Locate the cell with the specified text and output its [X, Y] center coordinate. 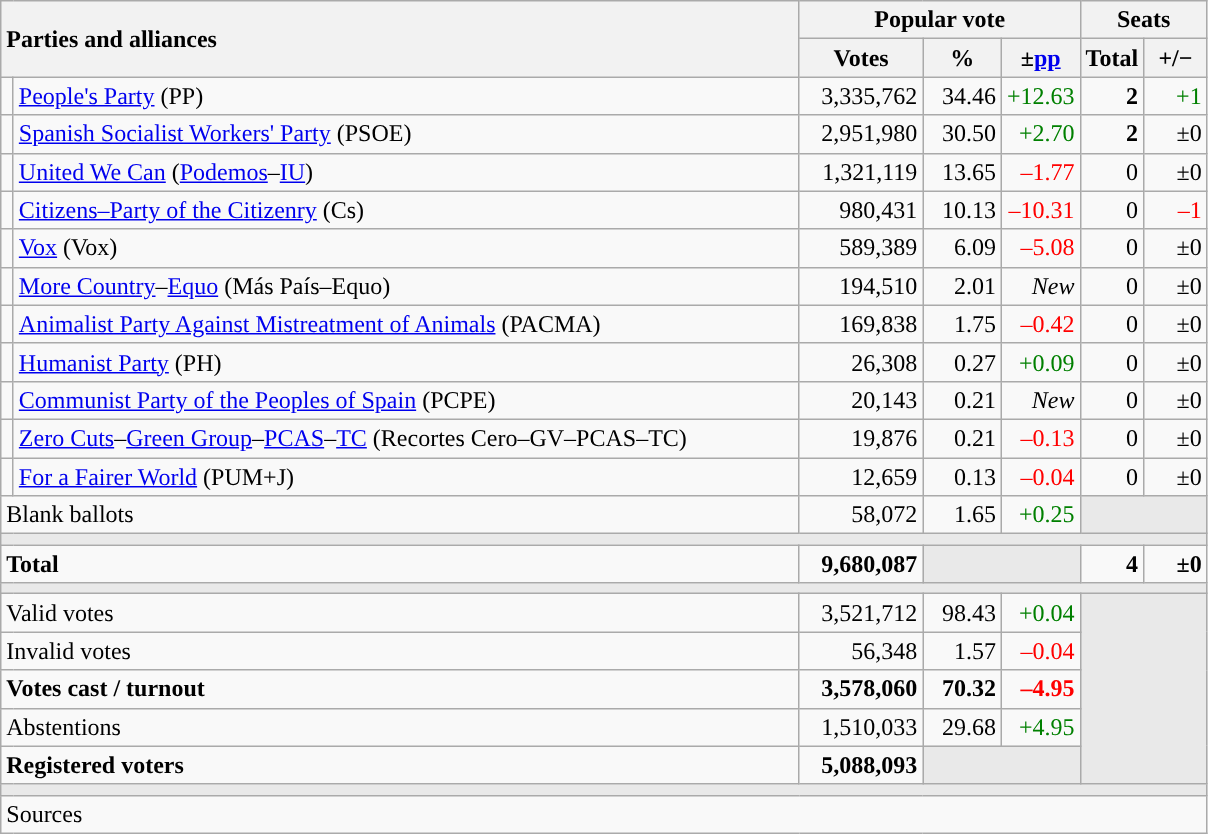
More Country–Equo (Más País–Equo) [406, 286]
70.32 [962, 689]
Votes cast / turnout [400, 689]
–1.77 [1040, 172]
30.50 [962, 134]
56,348 [861, 651]
20,143 [861, 400]
2,951,980 [861, 134]
34.46 [962, 96]
±pp [1040, 58]
Invalid votes [400, 651]
–4.95 [1040, 689]
Valid votes [400, 613]
98.43 [962, 613]
United We Can (Podemos–IU) [406, 172]
589,389 [861, 248]
6.09 [962, 248]
3,578,060 [861, 689]
+0.09 [1040, 362]
Vox (Vox) [406, 248]
Seats [1144, 20]
4 [1112, 564]
Abstentions [400, 727]
12,659 [861, 477]
People's Party (PP) [406, 96]
–0.42 [1040, 324]
+/− [1176, 58]
For a Fairer World (PUM+J) [406, 477]
+1 [1176, 96]
194,510 [861, 286]
9,680,087 [861, 564]
–0.13 [1040, 438]
Spanish Socialist Workers' Party (PSOE) [406, 134]
Blank ballots [400, 515]
Animalist Party Against Mistreatment of Animals (PACMA) [406, 324]
Sources [604, 814]
+0.25 [1040, 515]
19,876 [861, 438]
29.68 [962, 727]
+2.70 [1040, 134]
% [962, 58]
0.13 [962, 477]
–10.31 [1040, 210]
Popular vote [940, 20]
Communist Party of the Peoples of Spain (PCPE) [406, 400]
+4.95 [1040, 727]
5,088,093 [861, 765]
980,431 [861, 210]
Parties and alliances [400, 39]
2.01 [962, 286]
Votes [861, 58]
10.13 [962, 210]
13.65 [962, 172]
1.57 [962, 651]
Citizens–Party of the Citizenry (Cs) [406, 210]
+0.04 [1040, 613]
–5.08 [1040, 248]
1.75 [962, 324]
3,335,762 [861, 96]
Registered voters [400, 765]
1,510,033 [861, 727]
Zero Cuts–Green Group–PCAS–TC (Recortes Cero–GV–PCAS–TC) [406, 438]
1.65 [962, 515]
0.27 [962, 362]
58,072 [861, 515]
+12.63 [1040, 96]
3,521,712 [861, 613]
26,308 [861, 362]
Humanist Party (PH) [406, 362]
–1 [1176, 210]
1,321,119 [861, 172]
169,838 [861, 324]
